Extract the (x, y) coordinate from the center of the cell holding the provided text.  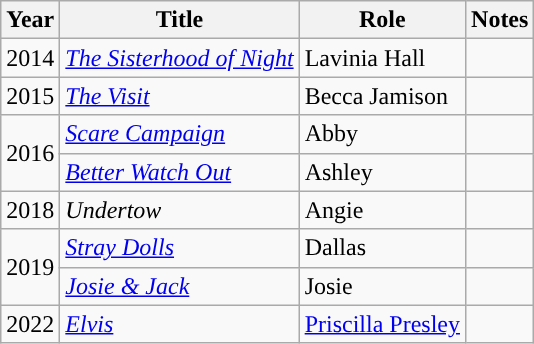
Elvis (180, 324)
Priscilla Presley (382, 324)
Stray Dolls (180, 248)
Scare Campaign (180, 134)
2019 (30, 267)
2014 (30, 58)
2022 (30, 324)
Abby (382, 134)
Dallas (382, 248)
Role (382, 20)
Better Watch Out (180, 172)
Becca Jamison (382, 96)
Ashley (382, 172)
Title (180, 20)
2016 (30, 153)
Josie (382, 286)
Angie (382, 210)
The Visit (180, 96)
Josie & Jack (180, 286)
Year (30, 20)
Notes (500, 20)
The Sisterhood of Night (180, 58)
Lavinia Hall (382, 58)
2018 (30, 210)
Undertow (180, 210)
2015 (30, 96)
